Find where the given text appears and provide that cell's center as (x, y) coordinate. 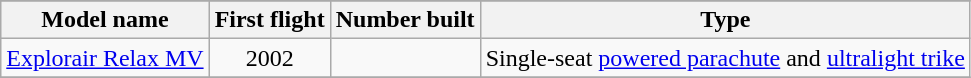
Single-seat powered parachute and ultralight trike (725, 58)
Type (725, 20)
Number built (405, 20)
Explorair Relax MV (105, 58)
First flight (270, 20)
Model name (105, 20)
2002 (270, 58)
